From the cell containing the given text, extract its center point as [x, y] coordinate. 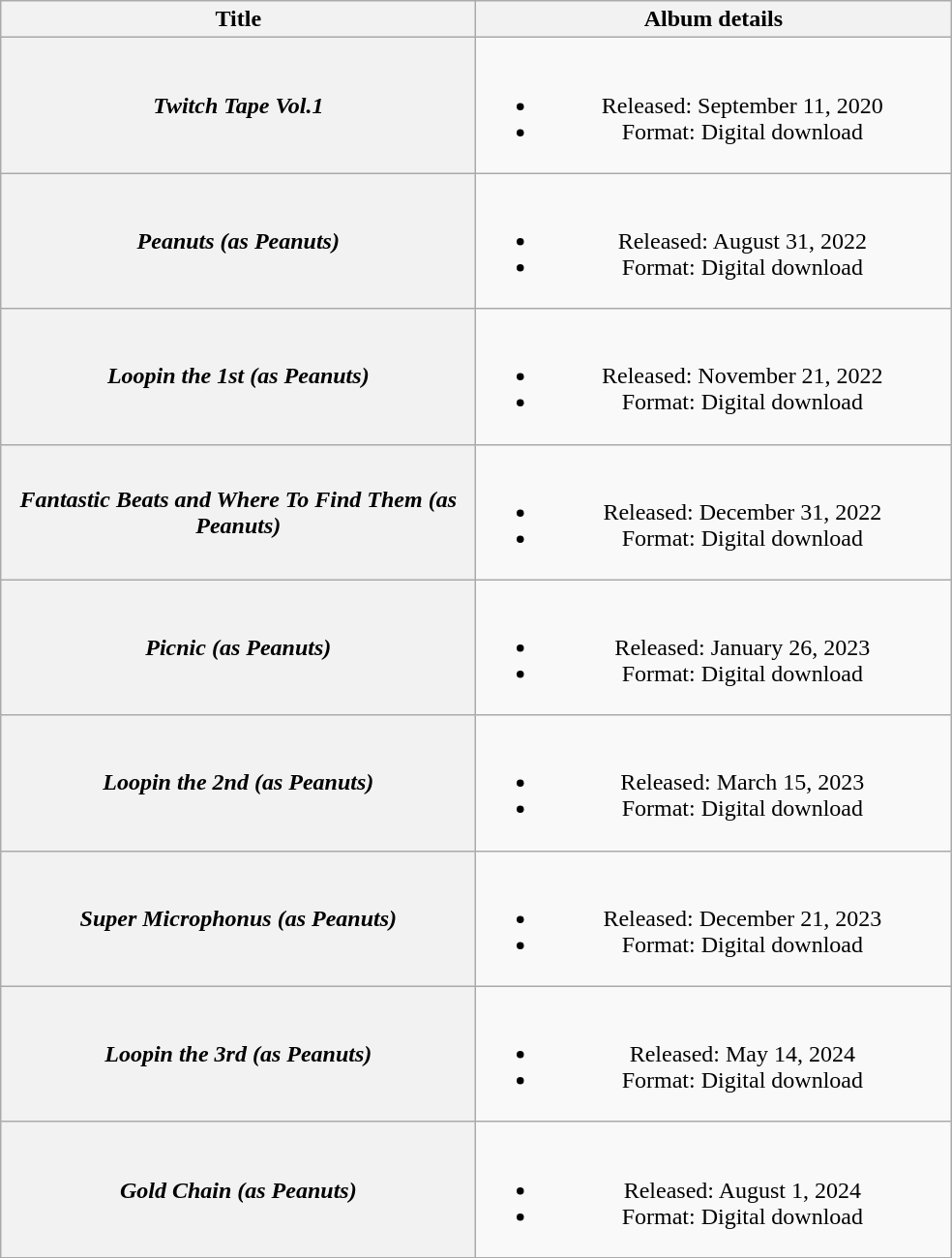
Peanuts (as Peanuts) [238, 241]
Released: September 11, 2020Format: Digital download [714, 105]
Released: December 21, 2023Format: Digital download [714, 918]
Twitch Tape Vol.1 [238, 105]
Picnic (as Peanuts) [238, 647]
Released: March 15, 2023Format: Digital download [714, 783]
Released: August 1, 2024Format: Digital download [714, 1189]
Loopin the 2nd (as Peanuts) [238, 783]
Released: August 31, 2022Format: Digital download [714, 241]
Title [238, 19]
Loopin the 3rd (as Peanuts) [238, 1054]
Fantastic Beats and Where To Find Them (as Peanuts) [238, 512]
Super Microphonus (as Peanuts) [238, 918]
Album details [714, 19]
Released: November 21, 2022Format: Digital download [714, 376]
Released: January 26, 2023Format: Digital download [714, 647]
Released: May 14, 2024Format: Digital download [714, 1054]
Released: December 31, 2022Format: Digital download [714, 512]
Gold Chain (as Peanuts) [238, 1189]
Loopin the 1st (as Peanuts) [238, 376]
